Extract the (x, y) coordinate from the center of the cell holding the provided text.  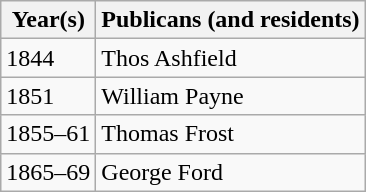
William Payne (230, 96)
Publicans (and residents) (230, 20)
George Ford (230, 172)
1844 (48, 58)
Thos Ashfield (230, 58)
Year(s) (48, 20)
1865–69 (48, 172)
Thomas Frost (230, 134)
1851 (48, 96)
1855–61 (48, 134)
